For the text-containing cell, return its midpoint in [X, Y] coordinate format. 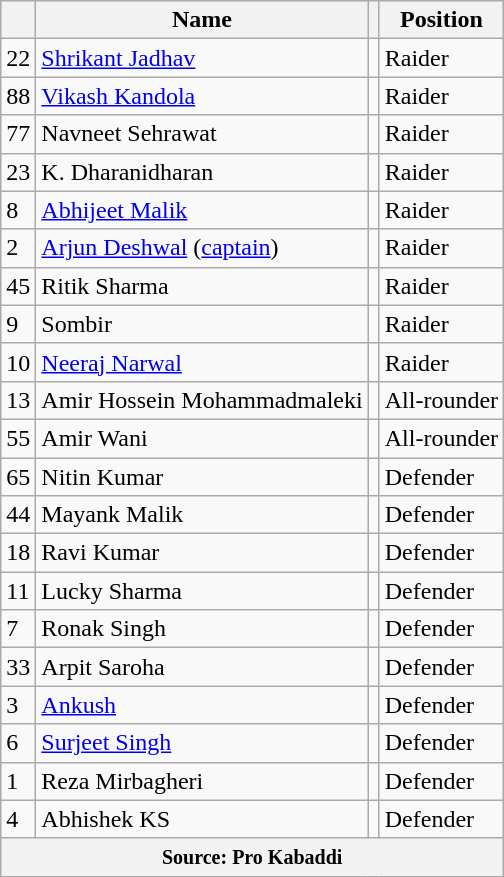
Position [441, 20]
Sombir [202, 324]
1 [18, 781]
44 [18, 515]
Amir Hossein Mohammadmaleki [202, 400]
K. Dharanidharan [202, 172]
22 [18, 58]
18 [18, 553]
4 [18, 819]
7 [18, 629]
9 [18, 324]
77 [18, 134]
65 [18, 477]
2 [18, 248]
Source: Pro Kabaddi [252, 857]
Reza Mirbagheri [202, 781]
Abhishek KS [202, 819]
Lucky Sharma [202, 591]
Vikash Kandola [202, 96]
10 [18, 362]
Name [202, 20]
33 [18, 667]
Abhijeet Malik [202, 210]
Ankush [202, 705]
Mayank Malik [202, 515]
88 [18, 96]
45 [18, 286]
Ravi Kumar [202, 553]
13 [18, 400]
Nitin Kumar [202, 477]
Arpit Saroha [202, 667]
Amir Wani [202, 438]
11 [18, 591]
Arjun Deshwal (captain) [202, 248]
Ritik Sharma [202, 286]
Shrikant Jadhav [202, 58]
3 [18, 705]
Navneet Sehrawat [202, 134]
23 [18, 172]
Ronak Singh [202, 629]
8 [18, 210]
55 [18, 438]
6 [18, 743]
Neeraj Narwal [202, 362]
Surjeet Singh [202, 743]
